Provide the (x, y) coordinate of the cell's center where the given text is located.  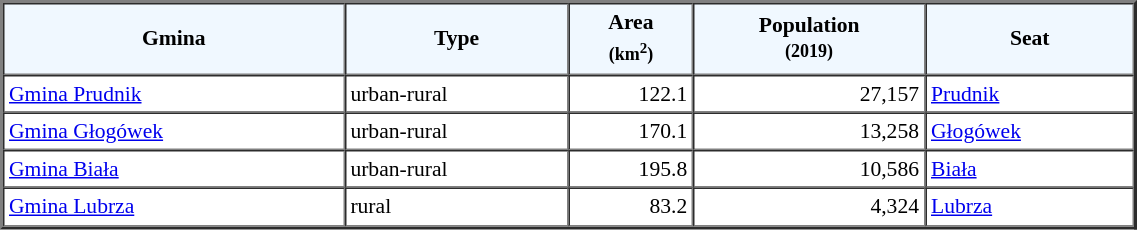
Gmina (174, 38)
10,586 (809, 169)
195.8 (632, 169)
Type (456, 38)
Area(km2) (632, 38)
Lubrza (1030, 207)
170.1 (632, 131)
rural (456, 207)
Biała (1030, 169)
Prudnik (1030, 93)
Gmina Głogówek (174, 131)
Głogówek (1030, 131)
Gmina Biała (174, 169)
Gmina Prudnik (174, 93)
Population(2019) (809, 38)
4,324 (809, 207)
122.1 (632, 93)
13,258 (809, 131)
83.2 (632, 207)
Seat (1030, 38)
27,157 (809, 93)
Gmina Lubrza (174, 207)
